Determine the [x, y] coordinate at the center of the cell enclosing the given text.  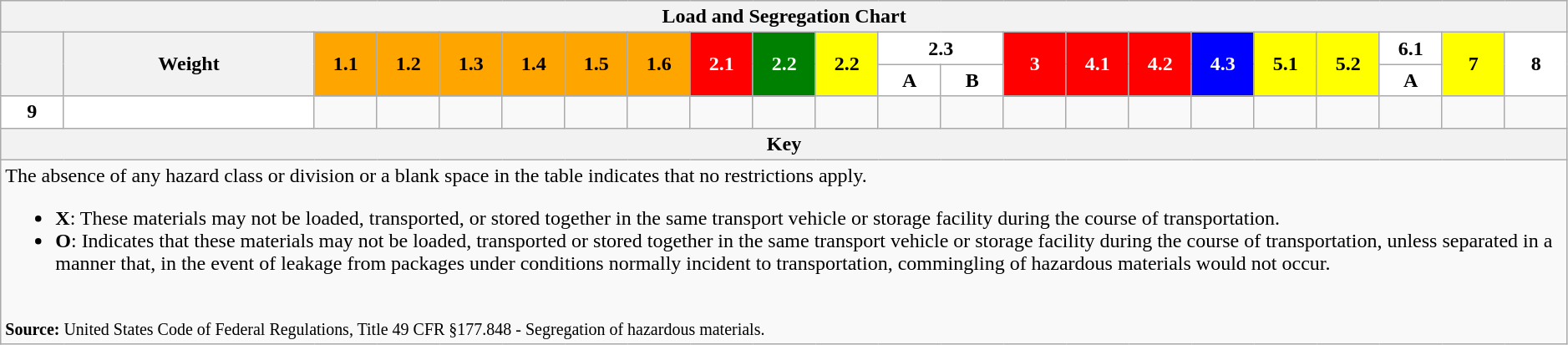
1.1 [346, 64]
5.2 [1348, 64]
Weight [189, 64]
9 [32, 112]
3 [1034, 64]
1.4 [533, 64]
2.1 [722, 64]
Key [784, 144]
4.2 [1160, 64]
1.5 [596, 64]
1.3 [471, 64]
6.1 [1410, 48]
B [972, 80]
7 [1474, 64]
8 [1535, 64]
5.1 [1285, 64]
4.1 [1098, 64]
4.3 [1223, 64]
Load and Segregation Chart [784, 17]
2.3 [941, 48]
1.2 [408, 64]
1.6 [658, 64]
